Find where the given text appears and provide that cell's center as (x, y) coordinate. 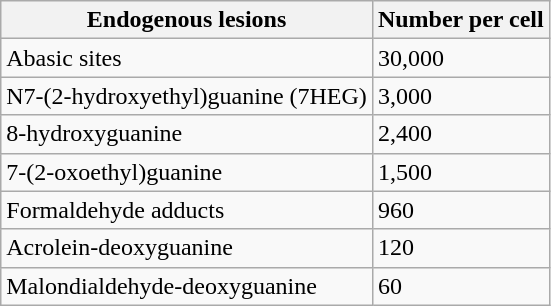
Formaldehyde adducts (187, 210)
Malondialdehyde-deoxyguanine (187, 286)
30,000 (460, 58)
60 (460, 286)
3,000 (460, 96)
120 (460, 248)
7-(2-oxoethyl)guanine (187, 172)
Acrolein-deoxyguanine (187, 248)
1,500 (460, 172)
N7-(2-hydroxyethyl)guanine (7HEG) (187, 96)
Abasic sites (187, 58)
8-hydroxyguanine (187, 134)
Number per cell (460, 20)
Endogenous lesions (187, 20)
960 (460, 210)
2,400 (460, 134)
